Determine the (x, y) coordinate at the center of the cell enclosing the given text.  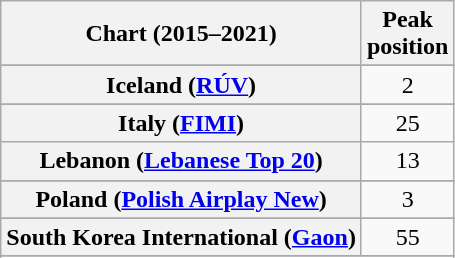
13 (407, 161)
Chart (2015–2021) (182, 34)
Iceland (RÚV) (182, 85)
Lebanon (Lebanese Top 20) (182, 161)
Poland (Polish Airplay New) (182, 199)
South Korea International (Gaon) (182, 237)
25 (407, 123)
55 (407, 237)
2 (407, 85)
Peakposition (407, 34)
Italy (FIMI) (182, 123)
3 (407, 199)
